Return (X, Y) of the center of cell containing provided text 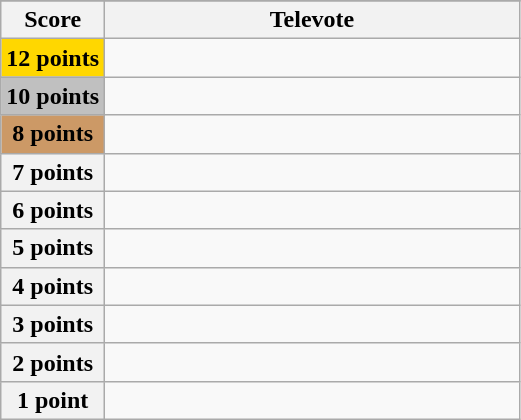
4 points (53, 286)
5 points (53, 248)
8 points (53, 134)
7 points (53, 172)
2 points (53, 362)
3 points (53, 324)
Score (53, 20)
1 point (53, 400)
12 points (53, 58)
10 points (53, 96)
Televote (312, 20)
6 points (53, 210)
